Provide the [x, y] coordinate of the cell's center where the given text is located.  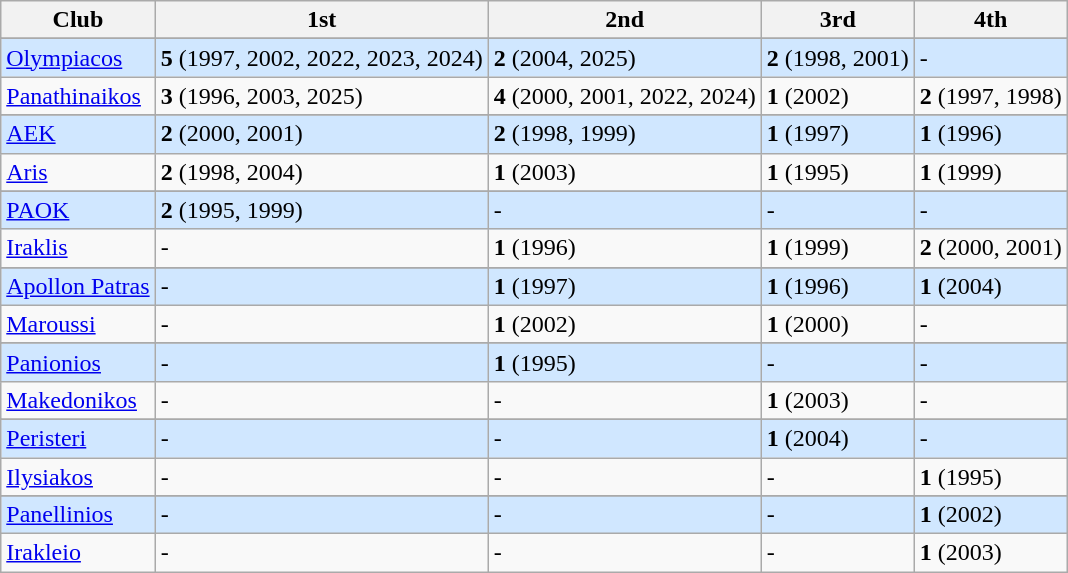
2 (1998, 1999) [624, 134]
Panathinaikos [78, 96]
Apollon Patras [78, 286]
Makedonikos [78, 400]
Club [78, 20]
Aris [78, 172]
2nd [624, 20]
Irakleio [78, 553]
Maroussi [78, 324]
4th [990, 20]
Olympiacos [78, 58]
2 (2004, 2025) [624, 58]
1 (2000) [838, 324]
Panellinios [78, 515]
AEK [78, 134]
3 (1996, 2003, 2025) [322, 96]
PAOK [78, 210]
4 (2000, 2001, 2022, 2024) [624, 96]
Ilysiakos [78, 477]
1st [322, 20]
2 (1998, 2004) [322, 172]
Iraklis [78, 248]
2 (1998, 2001) [838, 58]
Panionios [78, 362]
5 (1997, 2002, 2022, 2023, 2024) [322, 58]
2 (1995, 1999) [322, 210]
2 (1997, 1998) [990, 96]
Peristeri [78, 438]
3rd [838, 20]
